Detect which cell encompasses the target text, then output its [X, Y] center coordinate. 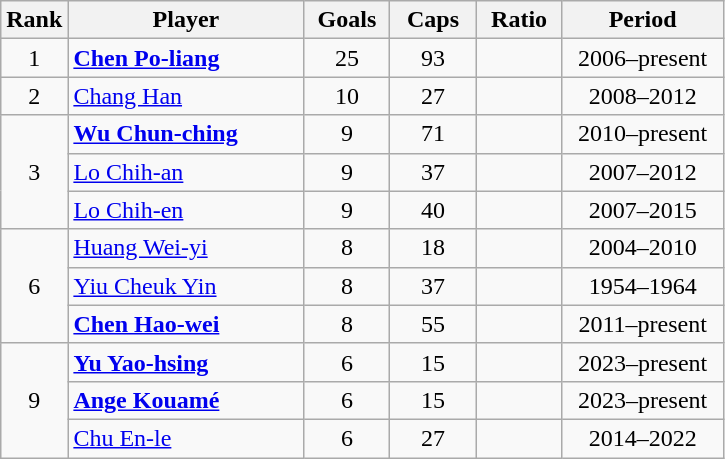
55 [433, 324]
2007–2015 [642, 210]
Caps [433, 20]
2010–present [642, 134]
Lo Chih-an [186, 172]
Ratio [519, 20]
2004–2010 [642, 248]
2014–2022 [642, 438]
2008–2012 [642, 96]
2011–present [642, 324]
2006–present [642, 58]
Ange Kouamé [186, 400]
Player [186, 20]
Yiu Cheuk Yin [186, 286]
Lo Chih-en [186, 210]
10 [347, 96]
71 [433, 134]
Goals [347, 20]
Chen Hao-wei [186, 324]
Chu En-le [186, 438]
93 [433, 58]
Chen Po-liang [186, 58]
1954–1964 [642, 286]
Period [642, 20]
Yu Yao-hsing [186, 362]
18 [433, 248]
2007–2012 [642, 172]
25 [347, 58]
Huang Wei-yi [186, 248]
2 [34, 96]
Chang Han [186, 96]
Rank [34, 20]
3 [34, 172]
1 [34, 58]
Wu Chun-ching [186, 134]
40 [433, 210]
